From the cell containing the given text, extract its center point as (X, Y) coordinate. 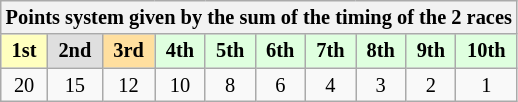
5th (230, 51)
4 (330, 85)
1 (486, 85)
6th (280, 51)
2nd (74, 51)
1st (24, 51)
2 (431, 85)
6 (280, 85)
10 (180, 85)
15 (74, 85)
7th (330, 51)
Points system given by the sum of the timing of the 2 races (259, 17)
12 (128, 85)
4th (180, 51)
20 (24, 85)
8 (230, 85)
3rd (128, 51)
3 (381, 85)
10th (486, 51)
8th (381, 51)
9th (431, 51)
